Find where the given text appears and provide that cell's center as [x, y] coordinate. 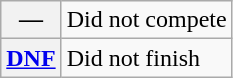
— [31, 20]
Did not compete [146, 20]
Did not finish [146, 58]
DNF [31, 58]
